Output the (X, Y) coordinate of the center of the cell containing the given text.  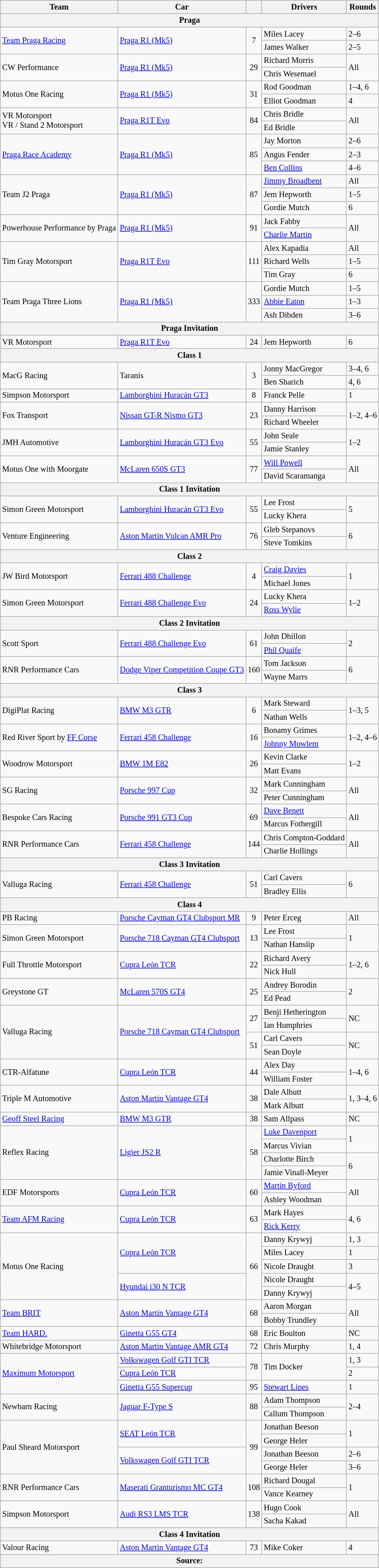
Venture Engineering (59, 536)
Red River Sport by FF Corse (59, 737)
69 (254, 818)
73 (254, 1548)
JW Bird Motorsport (59, 576)
Bonamy Grimes (304, 730)
Jimmy Broadbent (304, 181)
BMW 1M E82 (182, 763)
1, 3–4, 6 (363, 1099)
McLaren 650S GT3 (182, 469)
Hyundai i30 N TCR (182, 1287)
Class 3 (190, 690)
Ginetta G55 Supercup (182, 1387)
SG Racing (59, 791)
James Walker (304, 47)
William Foster (304, 1079)
Chris Murphy (304, 1347)
Praga Race Academy (59, 154)
Praga (190, 20)
Ashley Woodman (304, 1199)
Newbarn Racing (59, 1407)
66 (254, 1266)
88 (254, 1407)
Charlotte Birch (304, 1159)
JMH Automotive (59, 442)
Ash Dibden (304, 315)
Source: (190, 1561)
Marcus Vivian (304, 1146)
23 (254, 416)
84 (254, 121)
4–5 (363, 1287)
Ed Pead (304, 998)
VR MotorsportVR / Stand 2 Motorsport (59, 121)
Mark Hayes (304, 1213)
Reflex Racing (59, 1152)
Geoff Steel Racing (59, 1119)
Jaguar F-Type S (182, 1407)
Class 3 Invitation (190, 864)
Ian Humphries (304, 1025)
Jay Morton (304, 141)
Bespoke Cars Racing (59, 818)
1–3 (363, 302)
John Dhillon (304, 637)
Hugo Cook (304, 1507)
22 (254, 965)
Danny Harrison (304, 409)
Triple M Automotive (59, 1099)
5 (363, 510)
26 (254, 763)
Elliot Goodman (304, 101)
Class 1 (190, 355)
Jamie Stanley (304, 449)
333 (254, 302)
44 (254, 1072)
Vance Kearney (304, 1494)
Sean Doyle (304, 1052)
Nick Hull (304, 972)
9 (254, 918)
Rod Goodman (304, 87)
Lamborghini Huracán GT3 (182, 395)
Luke Davenport (304, 1132)
4–6 (363, 168)
95 (254, 1387)
13 (254, 938)
Team Praga Racing (59, 41)
Mark Cunningham (304, 784)
Chris Wesemael (304, 74)
Stewart Lines (304, 1387)
Angus Fender (304, 154)
2–3 (363, 154)
Tom Jackson (304, 664)
29 (254, 67)
32 (254, 791)
Whitebridge Motorsport (59, 1347)
31 (254, 94)
Woodrow Motorsport (59, 763)
108 (254, 1487)
Ross Wylie (304, 610)
Team (59, 7)
Porsche 997 Cup (182, 791)
Will Powell (304, 463)
78 (254, 1367)
Ed Bridle (304, 127)
Nathan Wells (304, 717)
Aaron Morgan (304, 1306)
Porsche Cayman GT4 Clubsport MR (182, 918)
Mike Coker (304, 1548)
Rick Kerry (304, 1226)
PB Racing (59, 918)
111 (254, 261)
Class 2 (190, 556)
Scott Sport (59, 643)
144 (254, 844)
Alex Day (304, 1065)
Dale Albutt (304, 1092)
Class 1 Invitation (190, 489)
3–4, 6 (363, 369)
Nathan Hanslip (304, 945)
Praga Invitation (190, 328)
85 (254, 154)
Adam Thompson (304, 1400)
Tim Docker (304, 1367)
Sam Allpass (304, 1119)
Franck Pelle (304, 395)
Michael Jones (304, 583)
72 (254, 1347)
77 (254, 469)
Matt Evans (304, 771)
Tim Gray Motorsport (59, 261)
Maserati Granturismo MC GT4 (182, 1487)
Aston Martin Vulcan AMR Pro (182, 536)
91 (254, 228)
2–5 (363, 47)
Andrey Borodin (304, 985)
Jamie Vinall-Meyer (304, 1172)
2–4 (363, 1407)
Motus One with Moorgate (59, 469)
Team BRIT (59, 1313)
Porsche 991 GT3 Cup (182, 818)
Jonny MacGregor (304, 369)
160 (254, 670)
David Scaramanga (304, 476)
76 (254, 536)
Class 4 Invitation (190, 1534)
Full Throttle Motorsport (59, 965)
EDF Motorsports (59, 1193)
MacG Racing (59, 375)
138 (254, 1514)
Charlie Hollings (304, 851)
Powerhouse Performance by Praga (59, 228)
Bobby Trundley (304, 1320)
Ligier JS2 R (182, 1152)
Dodge Viper Competition Coupe GT3 (182, 670)
Dave Benett (304, 811)
John Seale (304, 435)
Peter Cunningham (304, 797)
25 (254, 991)
Johnny Mowlem (304, 744)
61 (254, 643)
Fox Transport (59, 416)
Marcus Fothergill (304, 824)
Richard Morris (304, 61)
Alex Kapadia (304, 248)
16 (254, 737)
Benji Hetherington (304, 1012)
Wayne Marrs (304, 677)
CW Performance (59, 67)
Team AFM Racing (59, 1219)
Ben Sharich (304, 382)
Sacha Kakad (304, 1521)
Mark Albutt (304, 1105)
Chris Compton-Goddard (304, 838)
Richard Dougal (304, 1481)
Ben Collins (304, 168)
Kevin Clarke (304, 757)
Richard Wells (304, 262)
Car (182, 7)
Nissan GT-R Nismo GT3 (182, 416)
Class 4 (190, 904)
CTR-Alfatune (59, 1072)
Charlie Martin (304, 234)
Ginetta G55 GT4 (182, 1333)
99 (254, 1447)
Drivers (304, 7)
1–2, 6 (363, 965)
McLaren 570S GT4 (182, 991)
Team Praga Three Lions (59, 302)
Class 2 Invitation (190, 623)
Callum Thompson (304, 1414)
Steve Tomkins (304, 543)
Gleb Stepanovs (304, 529)
87 (254, 194)
8 (254, 395)
Chris Bridle (304, 114)
Peter Erceg (304, 918)
27 (254, 1018)
DigiPlat Racing (59, 710)
Audi RS3 LMS TCR (182, 1514)
Abbie Eaton (304, 302)
Greystone GT (59, 991)
7 (254, 41)
Martin Byford (304, 1186)
Jack Fabby (304, 221)
Bradley Ellis (304, 891)
Phil Quaife (304, 650)
Team J2 Praga (59, 194)
Eric Boulton (304, 1333)
Tim Gray (304, 275)
1, 4 (363, 1347)
Paul Sheard Motorsport (59, 1447)
Mark Steward (304, 703)
Craig Davies (304, 570)
Valour Racing (59, 1548)
60 (254, 1193)
VR Motorsport (59, 342)
1–3, 5 (363, 710)
Taranis (182, 375)
58 (254, 1152)
Rounds (363, 7)
63 (254, 1219)
Richard Avery (304, 958)
Maximum Motorsport (59, 1373)
Aston Martin Vantage AMR GT4 (182, 1347)
Richard Wheeler (304, 422)
Ferrari 488 Challenge (182, 576)
SEAT León TCR (182, 1434)
Team HARD. (59, 1333)
